Find where the given text appears and provide that cell's center as [x, y] coordinate. 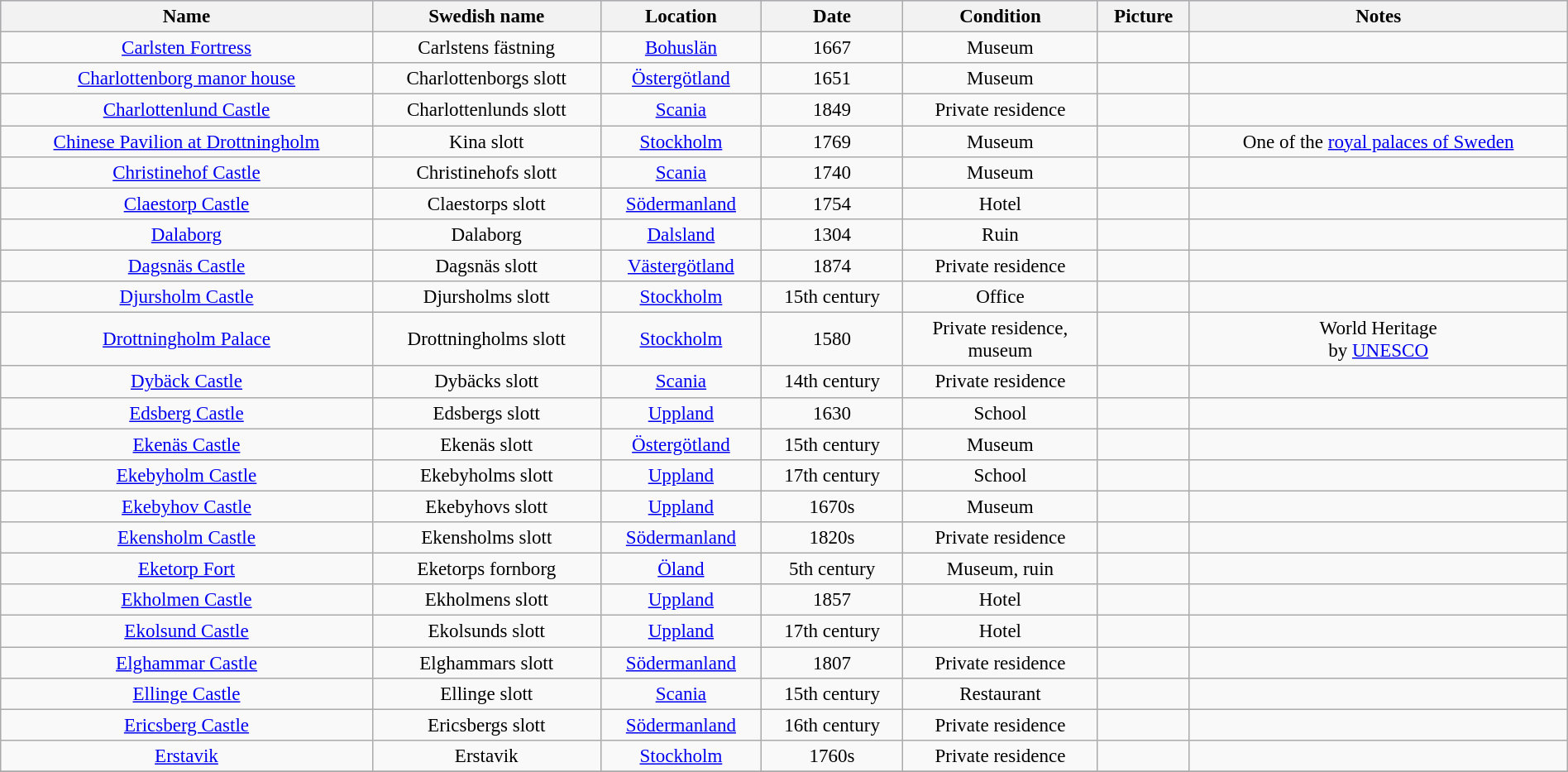
1580 [832, 339]
World Heritage by UNESCO [1378, 339]
Dalsland [681, 235]
Ekebyhovs slott [486, 506]
Ekebyhov Castle [187, 506]
Name [187, 17]
1304 [832, 235]
Location [681, 17]
Christinehof Castle [187, 173]
Djursholms slott [486, 297]
Ekolsunds slott [486, 631]
Västergötland [681, 266]
Charlottenlunds slott [486, 110]
Elghammar Castle [187, 663]
Claestorps slott [486, 204]
Ericsbergs slott [486, 725]
1849 [832, 110]
Djursholm Castle [187, 297]
1630 [832, 413]
One of the royal palaces of Sweden [1378, 141]
Chinese Pavilion at Drottningholm [187, 141]
Ekensholms slott [486, 538]
Edsberg Castle [187, 413]
1754 [832, 204]
1857 [832, 600]
14th century [832, 382]
Bohuslän [681, 48]
Eketorp Fort [187, 569]
1760s [832, 756]
Swedish name [486, 17]
Charlottenborg manor house [187, 79]
Dybäcks slott [486, 382]
Ekensholm Castle [187, 538]
Elghammars slott [486, 663]
Picture [1143, 17]
Kina slott [486, 141]
1874 [832, 266]
Ekolsund Castle [187, 631]
Eketorps fornborg [486, 569]
1769 [832, 141]
Ekebyholm Castle [187, 476]
Dagsnäs slott [486, 266]
Restaurant [1001, 694]
Drottningholms slott [486, 339]
Ekenäs slott [486, 444]
1667 [832, 48]
1740 [832, 173]
5th century [832, 569]
Ericsberg Castle [187, 725]
Ruin [1001, 235]
Ekenäs Castle [187, 444]
Museum, ruin [1001, 569]
Carlstens fästning [486, 48]
Öland [681, 569]
Office [1001, 297]
Edsbergs slott [486, 413]
Dybäck Castle [187, 382]
1820s [832, 538]
Christinehofs slott [486, 173]
Dagsnäs Castle [187, 266]
16th century [832, 725]
1651 [832, 79]
Charlottenlund Castle [187, 110]
Drottningholm Palace [187, 339]
Date [832, 17]
Claestorp Castle [187, 204]
Private residence, museum [1001, 339]
Notes [1378, 17]
Ekholmen Castle [187, 600]
1670s [832, 506]
1807 [832, 663]
Ekebyholms slott [486, 476]
Ekholmens slott [486, 600]
Charlottenborgs slott [486, 79]
Carlsten Fortress [187, 48]
Ellinge slott [486, 694]
Condition [1001, 17]
Ellinge Castle [187, 694]
